Search for the cell housing the specified text and yield its (X, Y) center coordinate. 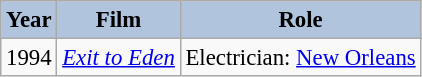
1994 (29, 58)
Film (118, 20)
Role (300, 20)
Year (29, 20)
Exit to Eden (118, 58)
Electrician: New Orleans (300, 58)
